Provide the [X, Y] coordinate of the cell's center where the given text is located.  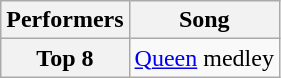
Performers [65, 20]
Queen medley [204, 58]
Song [204, 20]
Top 8 [65, 58]
